Locate the cell with the specified text and output its [X, Y] center coordinate. 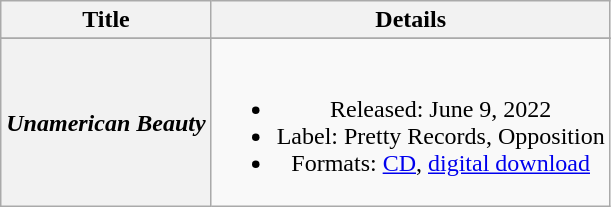
Details [410, 20]
Title [106, 20]
Unamerican Beauty [106, 122]
Released: June 9, 2022Label: Pretty Records, OppositionFormats: CD, digital download [410, 122]
